Return (x, y) of the center of cell containing provided text 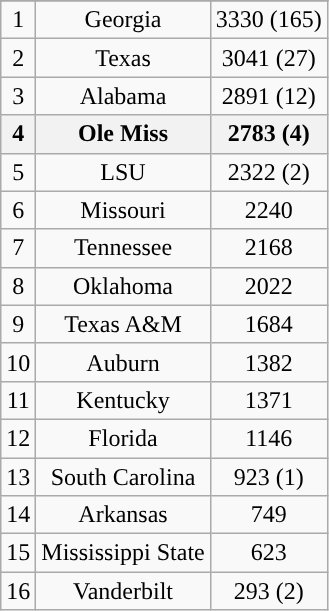
623 (268, 553)
5 (18, 172)
1684 (268, 324)
South Carolina (123, 477)
6 (18, 210)
Oklahoma (123, 286)
Alabama (123, 96)
293 (2) (268, 591)
Georgia (123, 20)
15 (18, 553)
Auburn (123, 362)
Tennessee (123, 248)
Florida (123, 438)
2240 (268, 210)
Mississippi State (123, 553)
1371 (268, 400)
8 (18, 286)
1146 (268, 438)
3041 (27) (268, 58)
14 (18, 515)
Vanderbilt (123, 591)
10 (18, 362)
13 (18, 477)
2783 (4) (268, 134)
12 (18, 438)
Arkansas (123, 515)
Kentucky (123, 400)
1 (18, 20)
Ole Miss (123, 134)
Missouri (123, 210)
2 (18, 58)
2022 (268, 286)
3330 (165) (268, 20)
4 (18, 134)
Texas (123, 58)
11 (18, 400)
1382 (268, 362)
3 (18, 96)
2322 (2) (268, 172)
16 (18, 591)
749 (268, 515)
Texas A&M (123, 324)
7 (18, 248)
923 (1) (268, 477)
2168 (268, 248)
9 (18, 324)
2891 (12) (268, 96)
LSU (123, 172)
